Determine the (X, Y) coordinate at the center of the cell enclosing the given text.  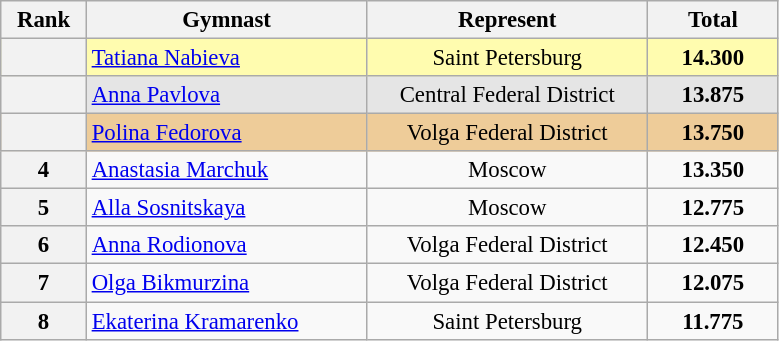
11.775 (714, 321)
Anastasia Marchuk (226, 170)
7 (44, 283)
14.300 (714, 58)
Central Federal District (508, 95)
12.775 (714, 208)
13.750 (714, 133)
5 (44, 208)
6 (44, 245)
Ekaterina Kramarenko (226, 321)
Represent (508, 20)
Polina Fedorova (226, 133)
4 (44, 170)
12.450 (714, 245)
Tatiana Nabieva (226, 58)
Olga Bikmurzina (226, 283)
Anna Pavlova (226, 95)
13.875 (714, 95)
13.350 (714, 170)
12.075 (714, 283)
Alla Sosnitskaya (226, 208)
Gymnast (226, 20)
8 (44, 321)
Anna Rodionova (226, 245)
Total (714, 20)
Rank (44, 20)
